Detect which cell encompasses the target text, then output its (x, y) center coordinate. 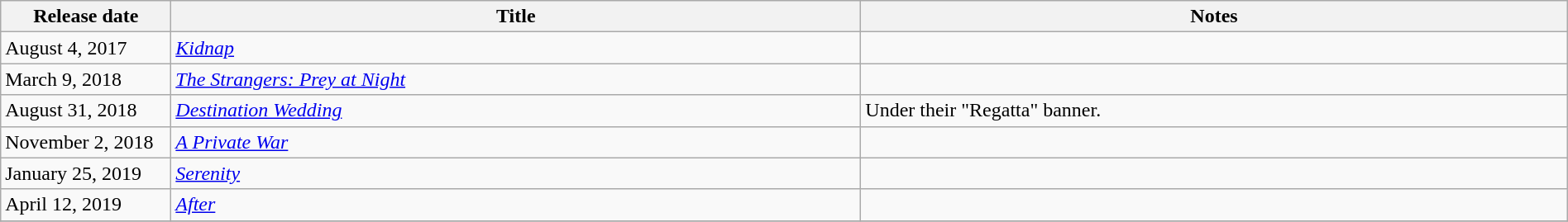
March 9, 2018 (86, 79)
Release date (86, 17)
After (516, 205)
Serenity (516, 173)
April 12, 2019 (86, 205)
August 31, 2018 (86, 111)
Destination Wedding (516, 111)
August 4, 2017 (86, 48)
Title (516, 17)
November 2, 2018 (86, 142)
The Strangers: Prey at Night (516, 79)
January 25, 2019 (86, 173)
Kidnap (516, 48)
A Private War (516, 142)
Notes (1214, 17)
Under their "Regatta" banner. (1214, 111)
